Capture the cell that displays the provided text and extract its [X, Y] central coordinate. 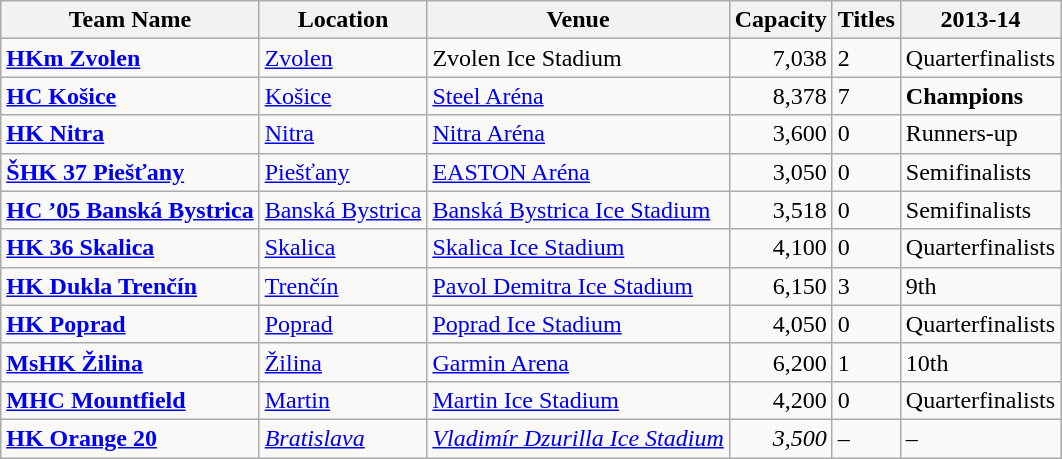
4,200 [780, 400]
Zvolen [343, 58]
Capacity [780, 20]
Piešťany [343, 172]
Nitra Aréna [578, 134]
Titles [866, 20]
Poprad Ice Stadium [578, 324]
6,150 [780, 286]
2013-14 [980, 20]
8,378 [780, 96]
3 [866, 286]
MsHK Žilina [130, 362]
10th [980, 362]
HK Dukla Trenčín [130, 286]
3,600 [780, 134]
Banská Bystrica [343, 210]
HKm Zvolen [130, 58]
9th [980, 286]
Venue [578, 20]
ŠHK 37 Piešťany [130, 172]
HK Orange 20 [130, 438]
EASTON Aréna [578, 172]
Nitra [343, 134]
Banská Bystrica Ice Stadium [578, 210]
4,050 [780, 324]
2 [866, 58]
Skalica Ice Stadium [578, 248]
HC ’05 Banská Bystrica [130, 210]
Pavol Demitra Ice Stadium [578, 286]
Skalica [343, 248]
Bratislava [343, 438]
Košice [343, 96]
HC Košice [130, 96]
HK 36 Skalica [130, 248]
Trenčín [343, 286]
Location [343, 20]
Poprad [343, 324]
Martin Ice Stadium [578, 400]
Zvolen Ice Stadium [578, 58]
Garmin Arena [578, 362]
3,500 [780, 438]
6,200 [780, 362]
Team Name [130, 20]
3,518 [780, 210]
Žilina [343, 362]
HK Nitra [130, 134]
Vladimír Dzurilla Ice Stadium [578, 438]
7 [866, 96]
MHC Mountfield [130, 400]
HK Poprad [130, 324]
Runners-up [980, 134]
1 [866, 362]
Steel Aréna [578, 96]
4,100 [780, 248]
3,050 [780, 172]
7,038 [780, 58]
Champions [980, 96]
Martin [343, 400]
